For the text-containing cell, return its midpoint in (X, Y) coordinate format. 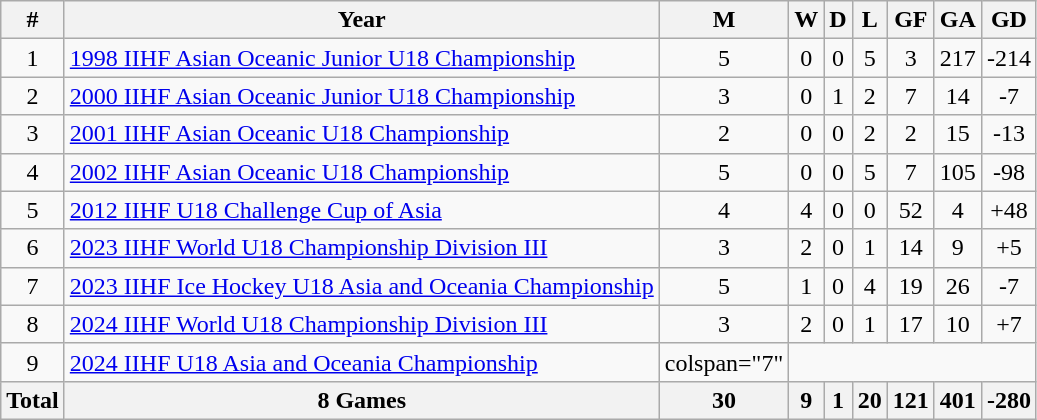
+5 (1008, 248)
colspan="7" (724, 362)
26 (958, 286)
30 (724, 400)
17 (910, 324)
2024 IIHF U18 Asia and Oceania Championship (362, 362)
217 (958, 58)
1998 IIHF Asian Oceanic Junior U18 Championship (362, 58)
-280 (1008, 400)
19 (910, 286)
+48 (1008, 210)
121 (910, 400)
10 (958, 324)
2001 IIHF Asian Oceanic U18 Championship (362, 134)
GF (910, 20)
8 (33, 324)
401 (958, 400)
# (33, 20)
W (806, 20)
52 (910, 210)
2024 IIHF World U18 Championship Division III (362, 324)
-214 (1008, 58)
GA (958, 20)
2023 IIHF Ice Hockey U18 Asia and Oceania Championship (362, 286)
2012 IIHF U18 Challenge Cup of Asia (362, 210)
L (870, 20)
2023 IIHF World U18 Championship Division III (362, 248)
2000 IIHF Asian Oceanic Junior U18 Championship (362, 96)
-13 (1008, 134)
2002 IIHF Asian Oceanic U18 Championship (362, 172)
105 (958, 172)
Year (362, 20)
+7 (1008, 324)
GD (1008, 20)
D (838, 20)
-98 (1008, 172)
6 (33, 248)
M (724, 20)
15 (958, 134)
20 (870, 400)
8 Games (362, 400)
Total (33, 400)
